Find where the given text appears and provide that cell's center as [x, y] coordinate. 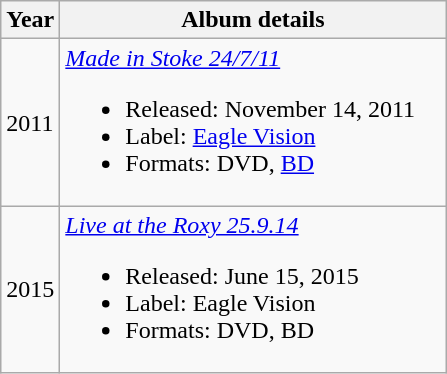
2011 [30, 122]
Album details [253, 20]
Year [30, 20]
Made in Stoke 24/7/11Released: November 14, 2011Label: Eagle VisionFormats: DVD, BD [253, 122]
2015 [30, 290]
Live at the Roxy 25.9.14Released: June 15, 2015Label: Eagle VisionFormats: DVD, BD [253, 290]
